Pinpoint the cell where the given text exists, returning its [X, Y] midpoint coordinate. 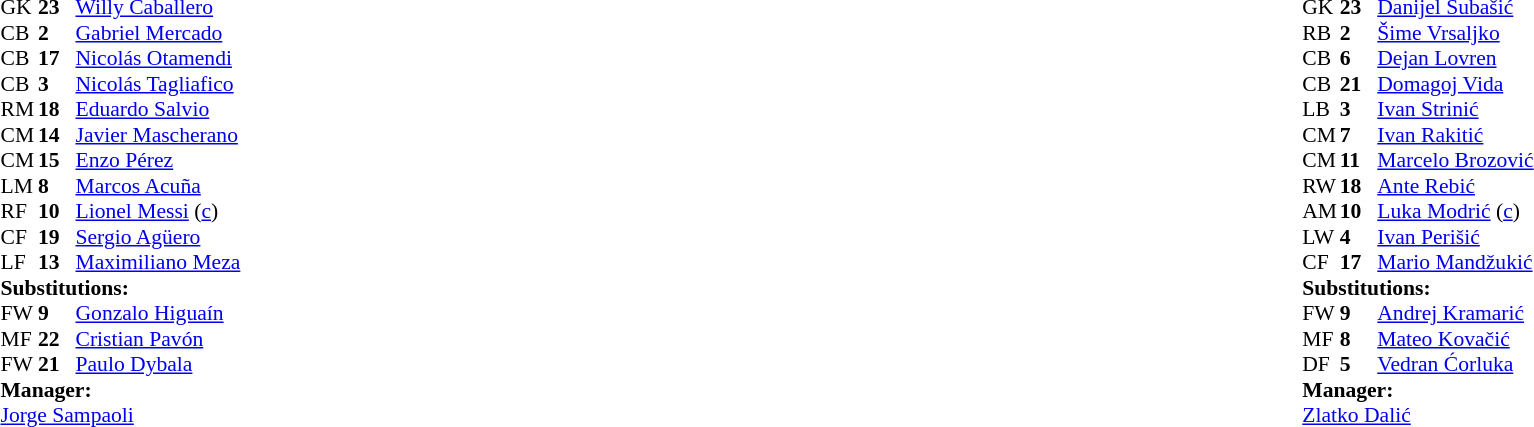
Ivan Perišić [1455, 237]
LM [19, 186]
Luka Modrić (c) [1455, 211]
Nicolás Otamendi [158, 59]
Dejan Lovren [1455, 59]
Ivan Rakitić [1455, 135]
Cristian Pavón [158, 339]
Lionel Messi (c) [158, 211]
11 [1359, 161]
Andrej Kramarić [1455, 313]
Gabriel Mercado [158, 33]
Eduardo Salvio [158, 109]
AM [1321, 211]
Javier Mascherano [158, 135]
22 [57, 339]
LB [1321, 109]
4 [1359, 237]
Ante Rebić [1455, 186]
13 [57, 263]
Ivan Strinić [1455, 109]
Marcos Acuña [158, 186]
Enzo Pérez [158, 161]
RW [1321, 186]
7 [1359, 135]
6 [1359, 59]
LW [1321, 237]
15 [57, 161]
RF [19, 211]
Mateo Kovačić [1455, 339]
LF [19, 263]
Domagoj Vida [1455, 84]
Vedran Ćorluka [1455, 365]
Maximiliano Meza [158, 263]
DF [1321, 365]
Šime Vrsaljko [1455, 33]
Nicolás Tagliafico [158, 84]
Marcelo Brozović [1455, 161]
Gonzalo Higuaín [158, 313]
Paulo Dybala [158, 365]
Mario Mandžukić [1455, 263]
19 [57, 237]
RM [19, 109]
14 [57, 135]
Sergio Agüero [158, 237]
5 [1359, 365]
RB [1321, 33]
